Return the (X, Y) coordinate for the center point of the cell that contains the specified text.  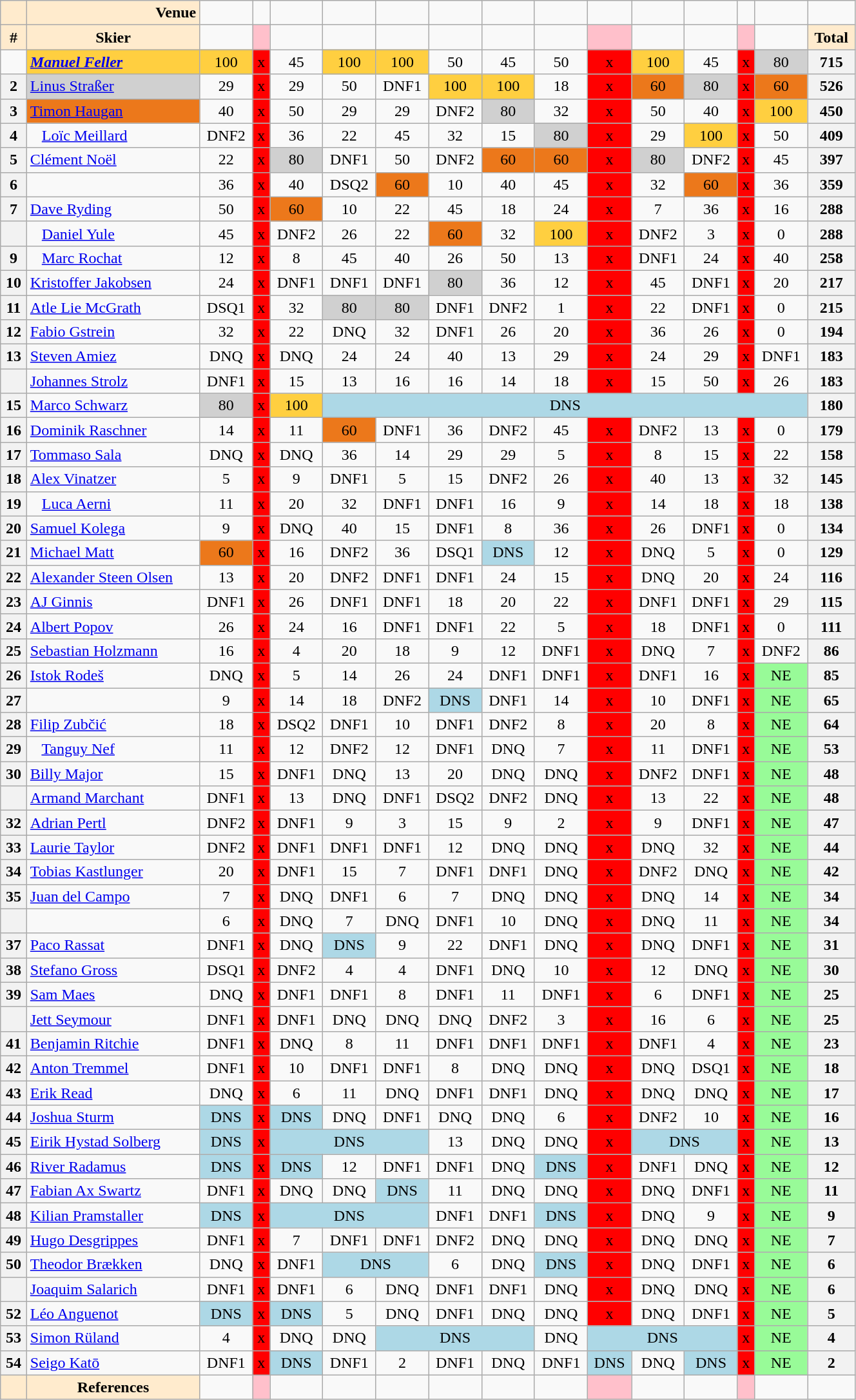
Armand Marchant (113, 798)
138 (832, 504)
359 (832, 184)
194 (832, 332)
409 (832, 135)
Luca Aerni (113, 504)
38 (14, 970)
Alex Vinatzer (113, 479)
Billy Major (113, 774)
Clément Noël (113, 160)
Michael Matt (113, 553)
526 (832, 86)
43 (14, 1093)
64 (832, 725)
Tommaso Sala (113, 455)
Steven Amiez (113, 357)
39 (14, 994)
Fabian Ax Swartz (113, 1191)
Atle Lie McGrath (113, 308)
28 (14, 725)
Istok Rodeš (113, 675)
Paco Rassat (113, 945)
Loïc Meillard (113, 135)
Marco Schwarz (113, 406)
Dominik Raschner (113, 430)
Timon Haugan (113, 111)
180 (832, 406)
Eirik Hystad Solberg (113, 1142)
Filip Zubčić (113, 725)
AJ Ginnis (113, 602)
397 (832, 160)
Joshua Sturm (113, 1118)
Léo Anguenot (113, 1314)
Kristoffer Jakobsen (113, 282)
179 (832, 430)
46 (14, 1167)
River Radamus (113, 1167)
Johannes Strolz (113, 381)
21 (14, 553)
Venue (113, 13)
Anton Tremmel (113, 1068)
1 (561, 308)
Juan del Campo (113, 896)
Kilian Pramstaller (113, 1216)
Total (832, 37)
Hugo Desgrippes (113, 1240)
450 (832, 111)
Benjamin Ritchie (113, 1043)
217 (832, 282)
Seigo Katō (113, 1363)
Skier (113, 37)
49 (14, 1240)
Marc Rochat (113, 258)
33 (14, 847)
115 (832, 602)
Albert Popov (113, 626)
References (113, 1387)
Simon Rüland (113, 1338)
Jett Seymour (113, 1019)
Fabio Gstrein (113, 332)
35 (14, 896)
134 (832, 528)
158 (832, 455)
86 (832, 651)
# (14, 37)
116 (832, 577)
715 (832, 62)
27 (14, 700)
19 (14, 504)
85 (832, 675)
Dave Ryding (113, 209)
Theodor Brækken (113, 1265)
145 (832, 479)
129 (832, 553)
Alexander Steen Olsen (113, 577)
Adrian Pertl (113, 823)
Stefano Gross (113, 970)
Joaquim Salarich (113, 1289)
52 (14, 1314)
Sam Maes (113, 994)
Samuel Kolega (113, 528)
54 (14, 1363)
Manuel Feller (113, 62)
Sebastian Holzmann (113, 651)
258 (832, 258)
Erik Read (113, 1093)
Laurie Taylor (113, 847)
Linus Straßer (113, 86)
31 (832, 945)
Daniel Yule (113, 233)
Tobias Kastlunger (113, 872)
65 (832, 700)
111 (832, 626)
41 (14, 1043)
Tanguy Nef (113, 749)
215 (832, 308)
37 (14, 945)
